For the text-containing cell, return its midpoint in (X, Y) coordinate format. 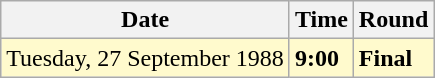
Tuesday, 27 September 1988 (146, 58)
9:00 (321, 58)
Round (393, 20)
Date (146, 20)
Final (393, 58)
Time (321, 20)
